Detect which cell encompasses the target text, then output its (X, Y) center coordinate. 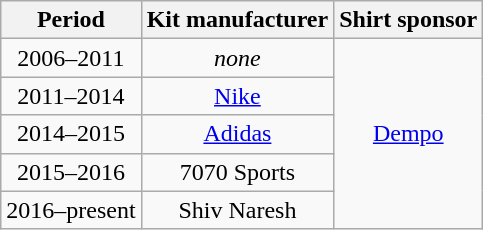
Shiv Naresh (238, 210)
2015–2016 (71, 172)
7070 Sports (238, 172)
2011–2014 (71, 96)
2016–present (71, 210)
Period (71, 20)
Dempo (408, 134)
Nike (238, 96)
Kit manufacturer (238, 20)
none (238, 58)
2014–2015 (71, 134)
Adidas (238, 134)
2006–2011 (71, 58)
Shirt sponsor (408, 20)
